Detect which cell encompasses the target text, then output its (X, Y) center coordinate. 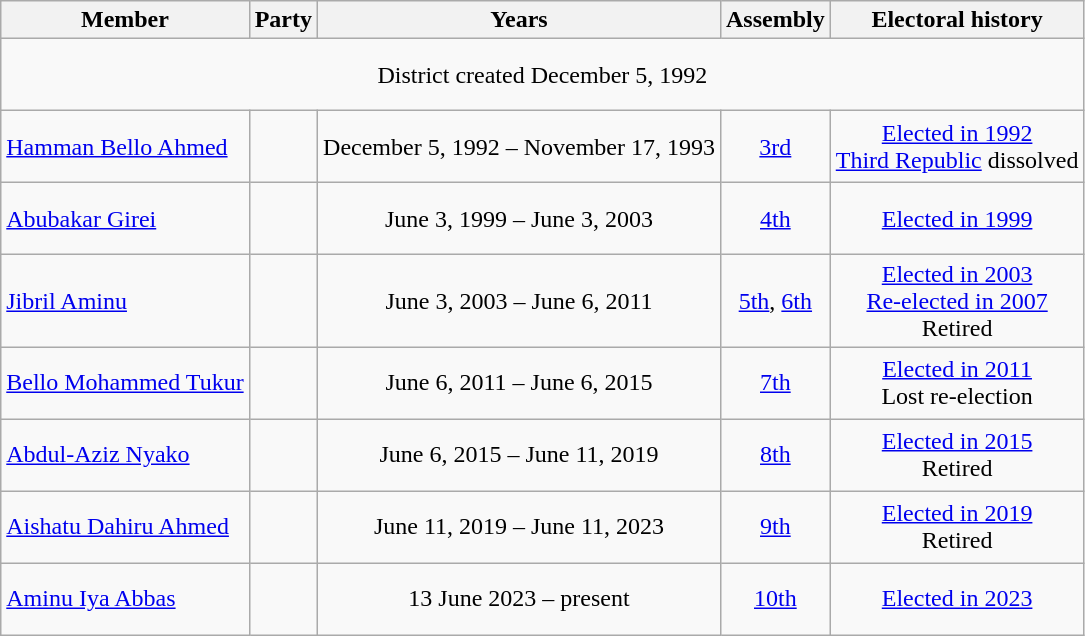
June 6, 2015 – June 11, 2019 (520, 455)
Abdul-Aziz Nyako (125, 455)
9th (775, 527)
December 5, 1992 – November 17, 1993 (520, 147)
Aminu Iya Abbas (125, 599)
Assembly (775, 20)
Elected in 2023 (957, 599)
June 3, 1999 – June 3, 2003 (520, 219)
Hamman Bello Ahmed (125, 147)
4th (775, 219)
Elected in 2011Lost re-election (957, 383)
Elected in 2003Re-elected in 2007Retired (957, 301)
Elected in 2019Retired (957, 527)
Bello Mohammed Tukur (125, 383)
Years (520, 20)
June 6, 2011 – June 6, 2015 (520, 383)
Elected in 1992Third Republic dissolved (957, 147)
13 June 2023 – present (520, 599)
District created December 5, 1992 (542, 75)
Jibril Aminu (125, 301)
June 11, 2019 – June 11, 2023 (520, 527)
8th (775, 455)
Electoral history (957, 20)
5th, 6th (775, 301)
Party (283, 20)
Aishatu Dahiru Ahmed (125, 527)
Elected in 2015Retired (957, 455)
Elected in 1999 (957, 219)
7th (775, 383)
June 3, 2003 – June 6, 2011 (520, 301)
Member (125, 20)
10th (775, 599)
3rd (775, 147)
Abubakar Girei (125, 219)
